Output the [x, y] coordinate of the center of the cell containing the given text.  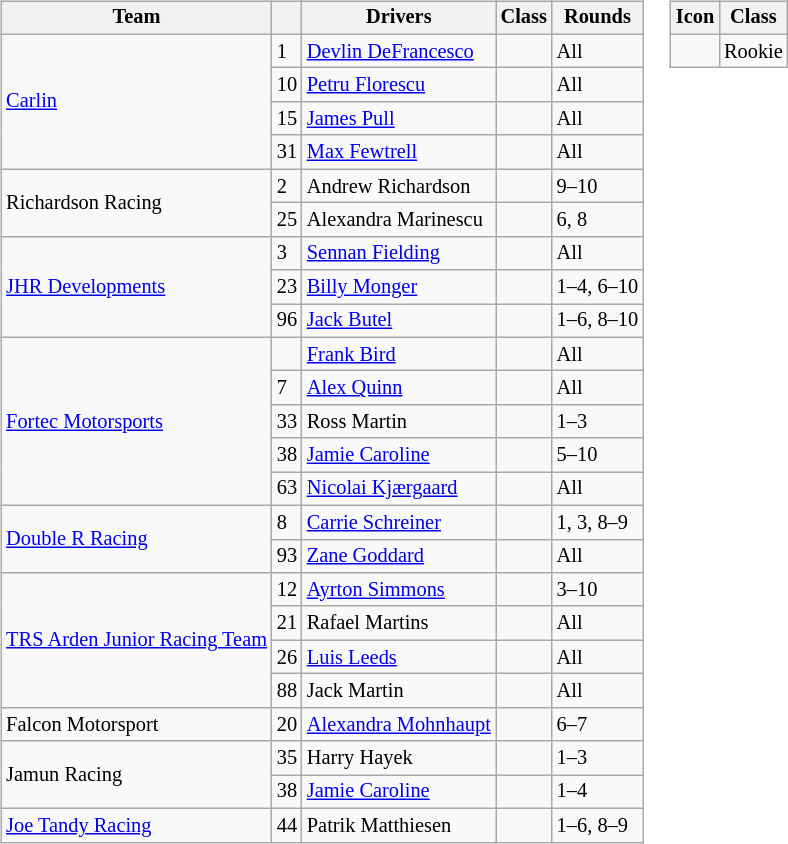
8 [287, 522]
1–6, 8–9 [598, 825]
33 [287, 422]
Team [136, 18]
Rafael Martins [399, 623]
44 [287, 825]
12 [287, 590]
21 [287, 623]
9–10 [598, 186]
Billy Monger [399, 287]
1 [287, 51]
1–4, 6–10 [598, 287]
35 [287, 758]
20 [287, 724]
Fortec Motorsports [136, 421]
Joe Tandy Racing [136, 825]
TRS Arden Junior Racing Team [136, 640]
25 [287, 220]
Jack Butel [399, 321]
Alexandra Marinescu [399, 220]
96 [287, 321]
Harry Hayek [399, 758]
1–4 [598, 792]
James Pull [399, 119]
7 [287, 388]
Drivers [399, 18]
Richardson Racing [136, 202]
Devlin DeFrancesco [399, 51]
Ayrton Simmons [399, 590]
31 [287, 152]
Andrew Richardson [399, 186]
Alex Quinn [399, 388]
Luis Leeds [399, 657]
JHR Developments [136, 286]
Patrik Matthiesen [399, 825]
93 [287, 556]
26 [287, 657]
Icon [695, 18]
Alexandra Mohnhaupt [399, 724]
1–6, 8–10 [598, 321]
10 [287, 85]
6, 8 [598, 220]
Max Fewtrell [399, 152]
5–10 [598, 455]
Rounds [598, 18]
Jamun Racing [136, 774]
Sennan Fielding [399, 253]
63 [287, 489]
Falcon Motorsport [136, 724]
23 [287, 287]
1, 3, 8–9 [598, 522]
Nicolai Kjærgaard [399, 489]
Zane Goddard [399, 556]
Petru Florescu [399, 85]
Jack Martin [399, 691]
Ross Martin [399, 422]
Double R Racing [136, 538]
Carlin [136, 102]
3–10 [598, 590]
6–7 [598, 724]
Rookie [754, 51]
3 [287, 253]
Carrie Schreiner [399, 522]
15 [287, 119]
88 [287, 691]
Frank Bird [399, 354]
2 [287, 186]
